Scan for the cell matching the given text and deliver its (X, Y) coordinate at center. 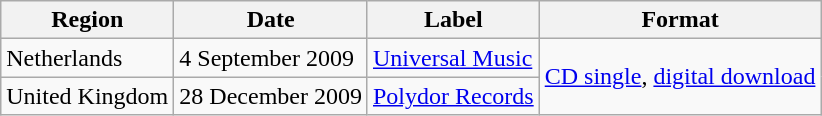
Label (453, 20)
Format (680, 20)
United Kingdom (88, 96)
CD single, digital download (680, 77)
Universal Music (453, 58)
Polydor Records (453, 96)
Date (271, 20)
Netherlands (88, 58)
28 December 2009 (271, 96)
Region (88, 20)
4 September 2009 (271, 58)
